Return the [x, y] coordinate for the center point of the cell that contains the specified text.  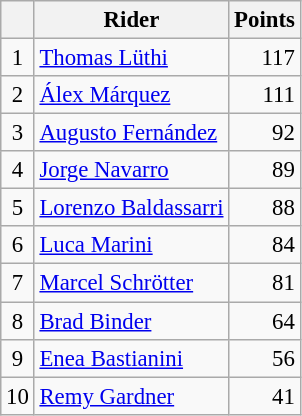
Thomas Lüthi [132, 58]
92 [264, 133]
Brad Binder [132, 321]
3 [18, 133]
56 [264, 358]
4 [18, 170]
9 [18, 358]
Marcel Schrötter [132, 283]
Remy Gardner [132, 396]
2 [18, 95]
Jorge Navarro [132, 170]
Augusto Fernández [132, 133]
5 [18, 208]
Rider [132, 20]
10 [18, 396]
81 [264, 283]
89 [264, 170]
Lorenzo Baldassarri [132, 208]
Luca Marini [132, 245]
111 [264, 95]
117 [264, 58]
1 [18, 58]
41 [264, 396]
88 [264, 208]
7 [18, 283]
64 [264, 321]
Points [264, 20]
6 [18, 245]
Álex Márquez [132, 95]
84 [264, 245]
8 [18, 321]
Enea Bastianini [132, 358]
